Pinpoint the cell where the given text exists, returning its (x, y) midpoint coordinate. 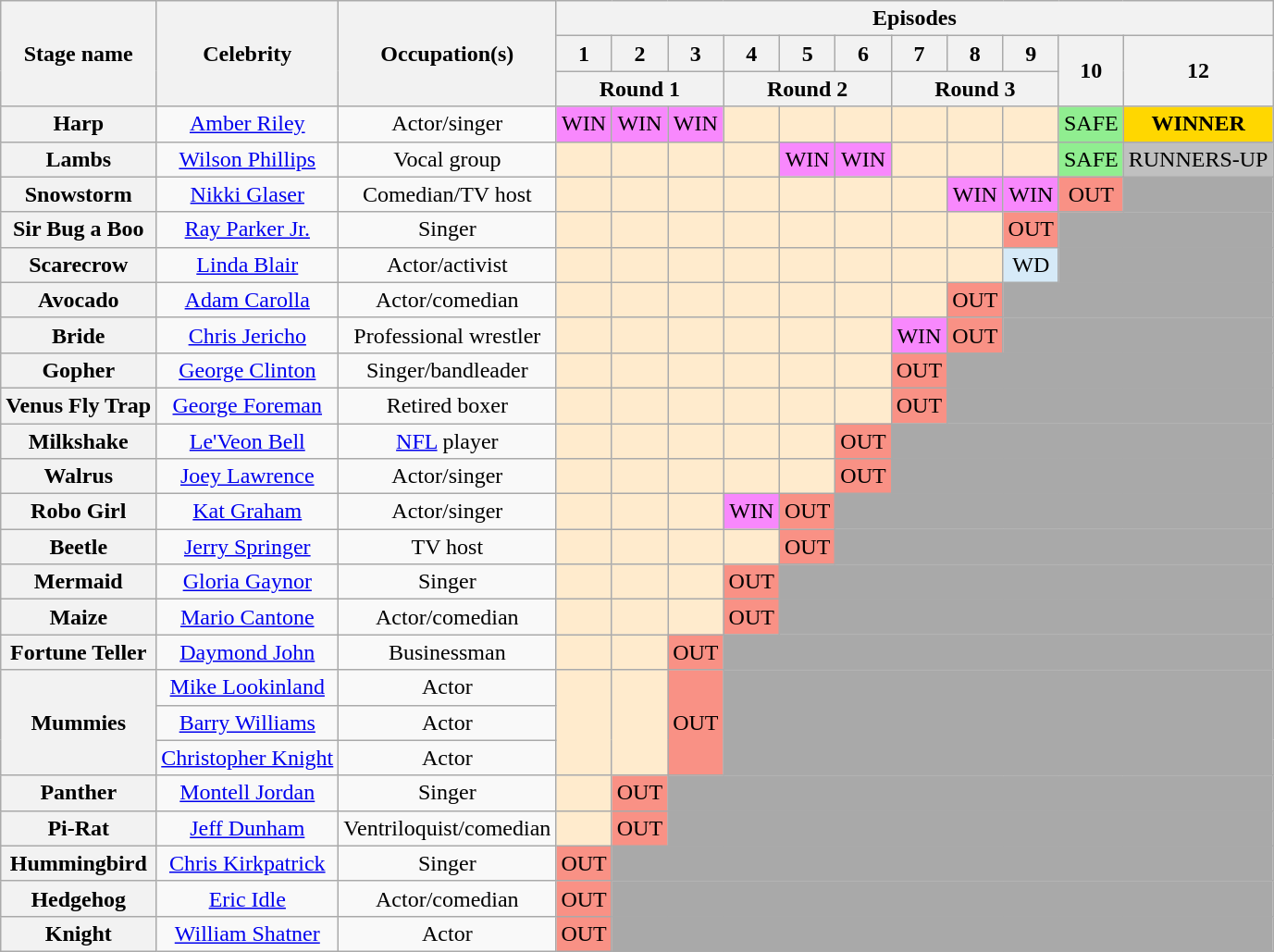
TV host (448, 547)
Chris Jericho (248, 335)
Actor/activist (448, 265)
4 (751, 54)
George Foreman (248, 405)
6 (863, 54)
Maize (79, 617)
5 (807, 54)
Snowstorm (79, 194)
Wilson Phillips (248, 159)
Round 1 (640, 89)
Mummies (79, 723)
Mermaid (79, 582)
Hedgehog (79, 898)
Walrus (79, 476)
Vocal group (448, 159)
Adam Carolla (248, 300)
Bride (79, 335)
Businessman (448, 652)
Knight (79, 933)
Mike Lookinland (248, 687)
Singer/bandleader (448, 370)
Barry Williams (248, 723)
Pi-Rat (79, 828)
1 (584, 54)
Ventriloquist/comedian (448, 828)
William Shatner (248, 933)
Harp (79, 124)
Linda Blair (248, 265)
Robo Girl (79, 512)
Milkshake (79, 441)
Joey Lawrence (248, 476)
Lambs (79, 159)
WD (1031, 265)
Jeff Dunham (248, 828)
10 (1091, 71)
Episodes (914, 19)
Montell Jordan (248, 793)
Venus Fly Trap (79, 405)
2 (639, 54)
Retired boxer (448, 405)
Christopher Knight (248, 758)
Chris Kirkpatrick (248, 863)
Avocado (79, 300)
Gloria Gaynor (248, 582)
Professional wrestler (448, 335)
Amber Riley (248, 124)
Beetle (79, 547)
Ray Parker Jr. (248, 229)
Round 3 (975, 89)
Daymond John (248, 652)
Comedian/TV host (448, 194)
Fortune Teller (79, 652)
WINNER (1198, 124)
Jerry Springer (248, 547)
12 (1198, 71)
Sir Bug a Boo (79, 229)
7 (919, 54)
Panther (79, 793)
Stage name (79, 54)
Occupation(s) (448, 54)
Hummingbird (79, 863)
Round 2 (807, 89)
Scarecrow (79, 265)
3 (696, 54)
NFL player (448, 441)
9 (1031, 54)
Eric Idle (248, 898)
RUNNERS-UP (1198, 159)
Celebrity (248, 54)
Kat Graham (248, 512)
Nikki Glaser (248, 194)
Le'Veon Bell (248, 441)
Mario Cantone (248, 617)
George Clinton (248, 370)
8 (975, 54)
Gopher (79, 370)
